Search for the cell housing the specified text and yield its [X, Y] center coordinate. 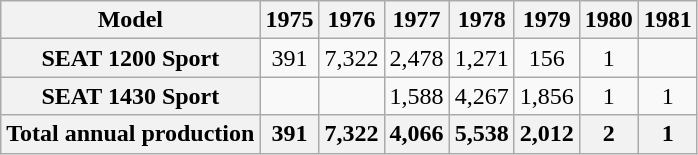
1,856 [546, 96]
Model [130, 20]
1979 [546, 20]
SEAT 1430 Sport [130, 96]
4,066 [416, 134]
5,538 [482, 134]
2,012 [546, 134]
1976 [352, 20]
1978 [482, 20]
1975 [290, 20]
SEAT 1200 Sport [130, 58]
1,271 [482, 58]
1977 [416, 20]
Total annual production [130, 134]
2,478 [416, 58]
1,588 [416, 96]
156 [546, 58]
1980 [608, 20]
2 [608, 134]
1981 [668, 20]
4,267 [482, 96]
